Output the [x, y] coordinate of the center of the cell containing the given text.  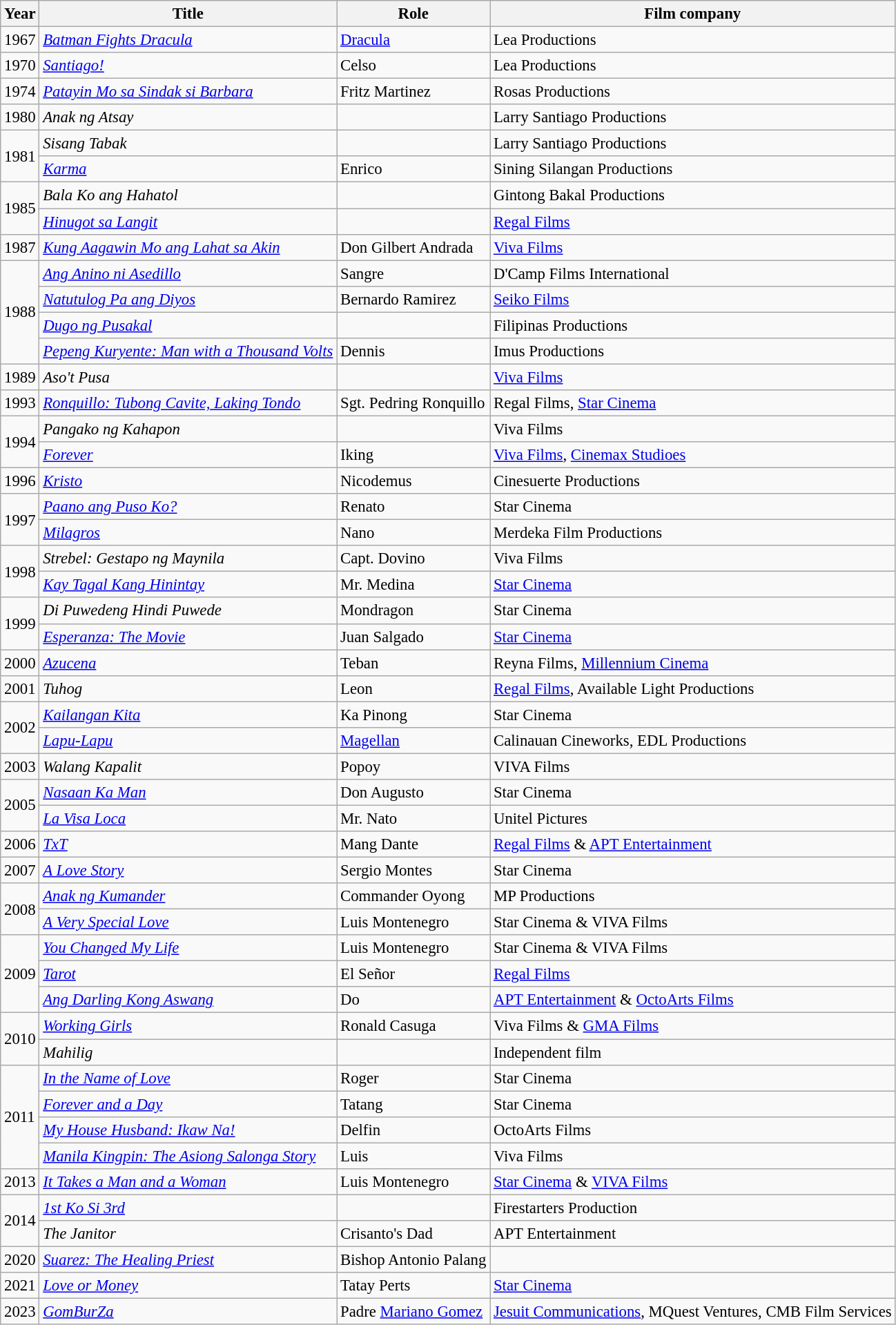
Don Augusto [413, 793]
2011 [20, 1116]
Jesuit Communications, MQuest Ventures, CMB Film Services [693, 1312]
A Love Story [188, 871]
D'Camp Films International [693, 273]
Firestarters Production [693, 1208]
1999 [20, 624]
1980 [20, 117]
Bala Ko ang Hahatol [188, 195]
Enrico [413, 169]
Crisanto's Dad [413, 1234]
Strebel: Gestapo ng Maynila [188, 559]
2009 [20, 974]
2001 [20, 688]
1967 [20, 40]
Bishop Antonio Palang [413, 1259]
Ang Anino ni Asedillo [188, 273]
Viva Films & GMA Films [693, 1026]
My House Husband: Ikaw Na! [188, 1130]
You Changed My Life [188, 948]
2003 [20, 766]
Viva Films, Cinemax Studioes [693, 455]
1987 [20, 247]
Iking [413, 455]
Cinesuerte Productions [693, 481]
Pangako ng Kahapon [188, 429]
Gintong Bakal Productions [693, 195]
Ang Darling Kong Aswang [188, 1000]
Teban [413, 663]
Role [413, 14]
La Visa Loca [188, 818]
Mr. Nato [413, 818]
APT Entertainment [693, 1234]
Sergio Montes [413, 871]
Mahilig [188, 1052]
2000 [20, 663]
Lapu-Lapu [188, 741]
2008 [20, 909]
Tarot [188, 974]
Forever [188, 455]
Commander Oyong [413, 896]
In the Name of Love [188, 1078]
1989 [20, 377]
Sisang Tabak [188, 144]
2014 [20, 1221]
Ka Pinong [413, 715]
2010 [20, 1038]
Sgt. Pedring Ronquillo [413, 403]
Calinauan Cineworks, EDL Productions [693, 741]
Imus Productions [693, 351]
2013 [20, 1182]
MP Productions [693, 896]
Popoy [413, 766]
Kay Tagal Kang Hinintay [188, 585]
Sining Silangan Productions [693, 169]
Forever and a Day [188, 1104]
Tuhog [188, 688]
Leon [413, 688]
OctoArts Films [693, 1130]
1994 [20, 442]
Mr. Medina [413, 585]
Title [188, 14]
Nano [413, 533]
Luis [413, 1156]
Suarez: The Healing Priest [188, 1259]
Kristo [188, 481]
Milagros [188, 533]
Delfin [413, 1130]
Year [20, 14]
Tatay Perts [413, 1286]
It Takes a Man and a Woman [188, 1182]
Filipinas Productions [693, 325]
Anak ng Atsay [188, 117]
1970 [20, 66]
Nicodemus [413, 481]
Hinugot sa Langit [188, 222]
Esperanza: The Movie [188, 637]
Bernardo Ramirez [413, 299]
Kailangan Kita [188, 715]
TxT [188, 844]
2021 [20, 1286]
Kung Aagawin Mo ang Lahat sa Akin [188, 247]
Dugo ng Pusakal [188, 325]
2006 [20, 844]
Batman Fights Dracula [188, 40]
Working Girls [188, 1026]
Unitel Pictures [693, 818]
Mang Dante [413, 844]
The Janitor [188, 1234]
Sangre [413, 273]
2005 [20, 805]
2002 [20, 728]
Pepeng Kuryente: Man with a Thousand Volts [188, 351]
Natutulog Pa ang Diyos [188, 299]
Regal Films, Star Cinema [693, 403]
Film company [693, 14]
Azucena [188, 663]
1993 [20, 403]
Manila Kingpin: The Asiong Salonga Story [188, 1156]
Regal Films & APT Entertainment [693, 844]
Fritz Martinez [413, 92]
Patayin Mo sa Sindak si Barbara [188, 92]
Love or Money [188, 1286]
Dracula [413, 40]
Reyna Films, Millennium Cinema [693, 663]
2023 [20, 1312]
Dennis [413, 351]
Magellan [413, 741]
APT Entertainment & OctoArts Films [693, 1000]
Karma [188, 169]
Merdeka Film Productions [693, 533]
Juan Salgado [413, 637]
1988 [20, 312]
Santiago! [188, 66]
Anak ng Kumander [188, 896]
Paano ang Puso Ko? [188, 507]
Walang Kapalit [188, 766]
Independent film [693, 1052]
VIVA Films [693, 766]
1981 [20, 156]
Rosas Productions [693, 92]
A Very Special Love [188, 922]
Ronald Casuga [413, 1026]
1996 [20, 481]
GomBurZa [188, 1312]
1st Ko Si 3rd [188, 1208]
Ronquillo: Tubong Cavite, Laking Tondo [188, 403]
1974 [20, 92]
Renato [413, 507]
El Señor [413, 974]
1985 [20, 209]
Padre Mariano Gomez [413, 1312]
Do [413, 1000]
1997 [20, 519]
Nasaan Ka Man [188, 793]
Seiko Films [693, 299]
Capt. Dovino [413, 559]
Celso [413, 66]
Roger [413, 1078]
1998 [20, 572]
Di Puwedeng Hindi Puwede [188, 611]
Don Gilbert Andrada [413, 247]
Tatang [413, 1104]
Aso't Pusa [188, 377]
2007 [20, 871]
2020 [20, 1259]
Mondragon [413, 611]
Regal Films, Available Light Productions [693, 688]
